From the cell containing the given text, extract its center point as (X, Y) coordinate. 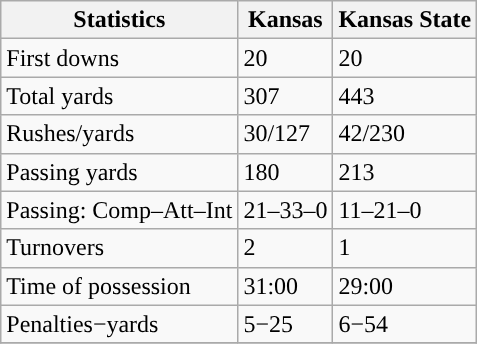
Total yards (120, 96)
29:00 (405, 286)
21–33–0 (286, 210)
Passing: Comp–Att–Int (120, 210)
Kansas (286, 20)
443 (405, 96)
31:00 (286, 286)
213 (405, 172)
Rushes/yards (120, 134)
42/230 (405, 134)
Passing yards (120, 172)
11–21–0 (405, 210)
5−25 (286, 324)
307 (286, 96)
1 (405, 248)
Penalties−yards (120, 324)
First downs (120, 58)
2 (286, 248)
Kansas State (405, 20)
Turnovers (120, 248)
30/127 (286, 134)
Time of possession (120, 286)
Statistics (120, 20)
6−54 (405, 324)
180 (286, 172)
